Determine the (x, y) coordinate at the center of the cell enclosing the given text.  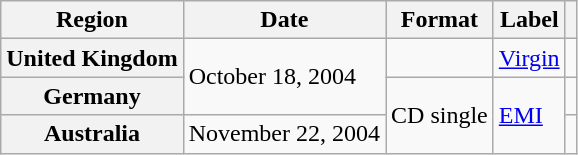
Region (92, 20)
October 18, 2004 (284, 77)
CD single (440, 115)
Virgin (529, 58)
November 22, 2004 (284, 134)
Format (440, 20)
United Kingdom (92, 58)
EMI (529, 115)
Germany (92, 96)
Label (529, 20)
Australia (92, 134)
Date (284, 20)
